Capture the cell that displays the provided text and extract its (X, Y) central coordinate. 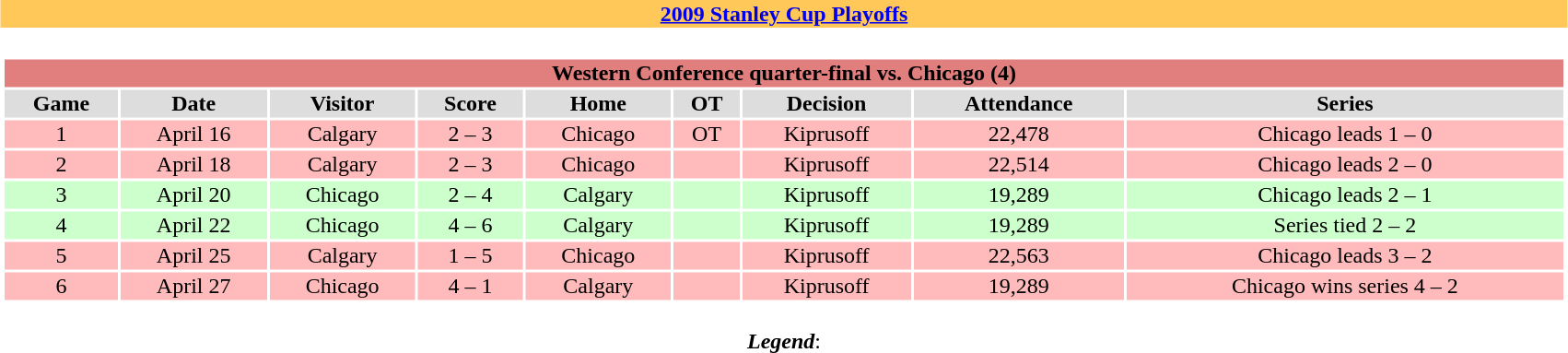
2 – 4 (471, 194)
5 (61, 255)
Score (471, 104)
22,478 (1019, 134)
Chicago leads 2 – 0 (1345, 165)
Chicago leads 3 – 2 (1345, 255)
April 25 (193, 255)
4 – 1 (471, 287)
2009 Stanley Cup Playoffs (784, 14)
1 (61, 134)
6 (61, 287)
Home (598, 104)
4 (61, 226)
Visitor (343, 104)
Western Conference quarter-final vs. Chicago (4) (783, 73)
22,563 (1019, 255)
Series tied 2 – 2 (1345, 226)
4 – 6 (471, 226)
Decision (826, 104)
2 (61, 165)
Chicago wins series 4 – 2 (1345, 287)
Chicago leads 2 – 1 (1345, 194)
April 20 (193, 194)
1 – 5 (471, 255)
April 22 (193, 226)
Date (193, 104)
Series (1345, 104)
Attendance (1019, 104)
3 (61, 194)
Chicago leads 1 – 0 (1345, 134)
22,514 (1019, 165)
Game (61, 104)
April 18 (193, 165)
April 16 (193, 134)
April 27 (193, 287)
